Locate the cell with the specified text and output its (x, y) center coordinate. 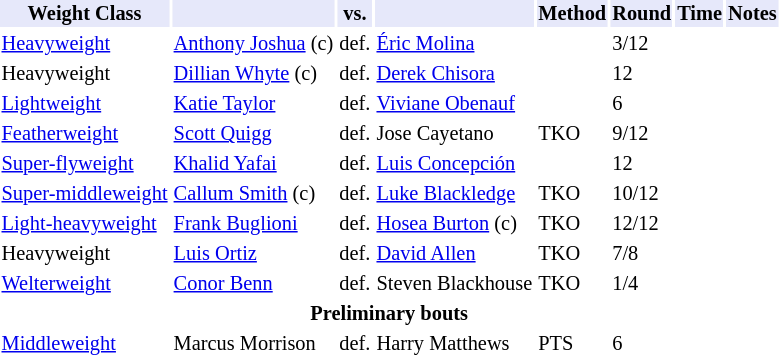
Éric Molina (454, 44)
Anthony Joshua (c) (254, 44)
Luis Ortiz (254, 254)
Scott Quigg (254, 134)
Katie Taylor (254, 104)
Viviane Obenauf (454, 104)
6 (642, 104)
Featherweight (84, 134)
Lightweight (84, 104)
1/4 (642, 284)
Conor Benn (254, 284)
Weight Class (84, 14)
9/12 (642, 134)
12/12 (642, 224)
Steven Blackhouse (454, 284)
Hosea Burton (c) (454, 224)
Time (700, 14)
Callum Smith (c) (254, 194)
Preliminary bouts (389, 314)
Notes (753, 14)
7/8 (642, 254)
3/12 (642, 44)
Jose Cayetano (454, 134)
Super-flyweight (84, 164)
Khalid Yafai (254, 164)
Round (642, 14)
Derek Chisora (454, 74)
Frank Buglioni (254, 224)
David Allen (454, 254)
Dillian Whyte (c) (254, 74)
Luke Blackledge (454, 194)
Light-heavyweight (84, 224)
Luis Concepción (454, 164)
Welterweight (84, 284)
vs. (355, 14)
Method (572, 14)
10/12 (642, 194)
Super-middleweight (84, 194)
